Determine the [X, Y] coordinate at the center of the cell enclosing the given text.  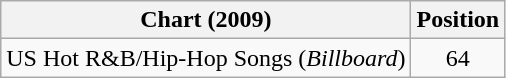
64 [458, 58]
Chart (2009) [206, 20]
US Hot R&B/Hip-Hop Songs (Billboard) [206, 58]
Position [458, 20]
